Determine the [X, Y] coordinate at the center of the cell enclosing the given text.  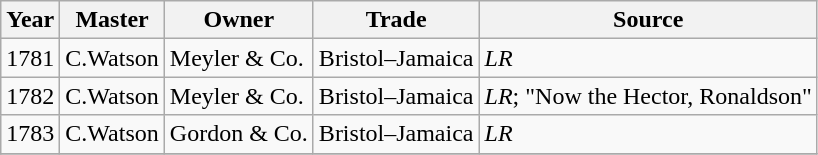
Trade [396, 20]
Source [648, 20]
1781 [30, 58]
Owner [238, 20]
Gordon & Co. [238, 134]
Year [30, 20]
1782 [30, 96]
Master [112, 20]
LR; "Now the Hector, Ronaldson" [648, 96]
1783 [30, 134]
